Detect which cell encompasses the target text, then output its [x, y] center coordinate. 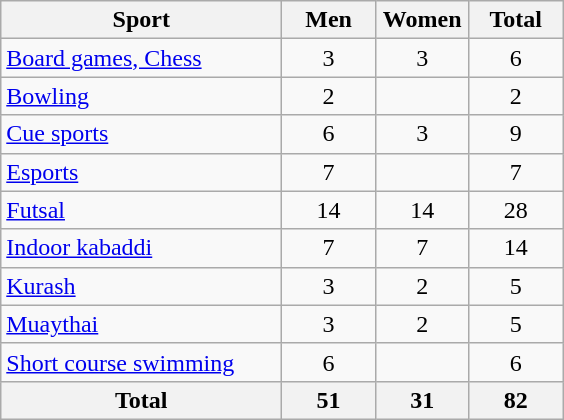
Bowling [142, 96]
Sport [142, 20]
9 [516, 134]
Indoor kabaddi [142, 248]
Cue sports [142, 134]
Board games, Chess [142, 58]
Women [422, 20]
Short course swimming [142, 362]
Futsal [142, 210]
28 [516, 210]
82 [516, 400]
Men [329, 20]
51 [329, 400]
Esports [142, 172]
31 [422, 400]
Kurash [142, 286]
Muaythai [142, 324]
